Search for the cell housing the specified text and yield its (x, y) center coordinate. 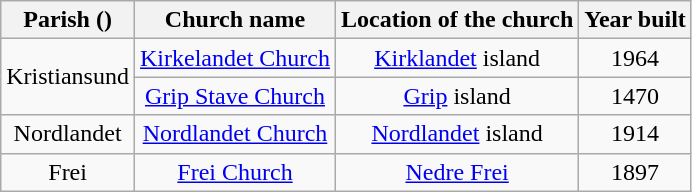
Year built (636, 20)
1914 (636, 134)
1897 (636, 172)
Location of the church (456, 20)
Nordlandet Church (234, 134)
Grip island (456, 96)
Kristiansund (68, 77)
Nedre Frei (456, 172)
1470 (636, 96)
Nordlandet (68, 134)
Church name (234, 20)
Kirkelandet Church (234, 58)
Grip Stave Church (234, 96)
Nordlandet island (456, 134)
Frei Church (234, 172)
Kirklandet island (456, 58)
1964 (636, 58)
Parish () (68, 20)
Frei (68, 172)
